Identify which cell holds the provided text, then report its [X, Y] central coordinate. 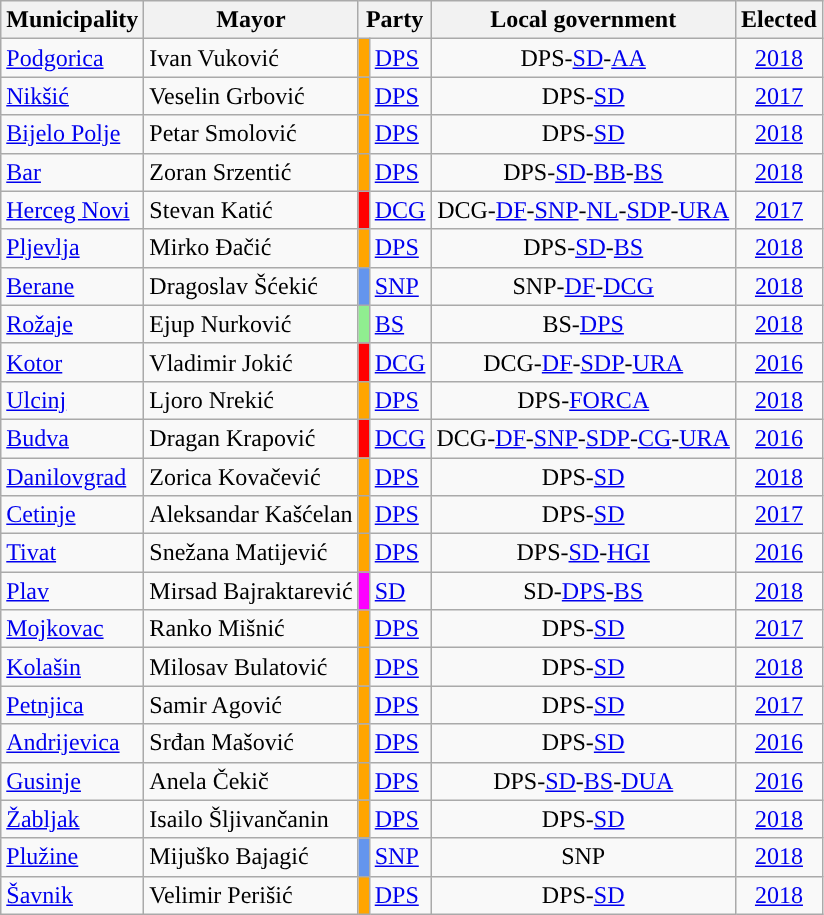
Bijelo Polje [72, 134]
Andrijevica [72, 743]
Aleksandar Kašćelan [251, 515]
Dragoslav Šćekić [251, 286]
SNP-DF-DCG [583, 286]
Municipality [72, 20]
BS [400, 324]
Ulcinj [72, 400]
Tivat [72, 553]
Plav [72, 591]
Bar [72, 172]
Elected [778, 20]
DPS-SD-BS [583, 248]
Dragan Krapović [251, 438]
Local government [583, 20]
Rožaje [72, 324]
Petnjica [72, 705]
Plužine [72, 857]
BS-DPS [583, 324]
Cetinje [72, 515]
Mojkovac [72, 629]
Velimir Perišić [251, 895]
Gusinje [72, 781]
Ivan Vuković [251, 58]
Zoran Srzentić [251, 172]
Snežana Matijević [251, 553]
Šavnik [72, 895]
Party [394, 20]
DCG-DF-SDP-URA [583, 362]
DPS-SD-HGI [583, 553]
Ranko Mišnić [251, 629]
DCG-DF-SNP-NL-SDP-URA [583, 210]
Mijuško Bajagić [251, 857]
Danilovgrad [72, 477]
DPS-SD-BS-DUA [583, 781]
Ejup Nurković [251, 324]
DPS-FORCA [583, 400]
Petar Smolović [251, 134]
Kotor [72, 362]
Žabljak [72, 819]
Anela Čekič [251, 781]
Vladimir Jokić [251, 362]
SD [400, 591]
Ljoro Nrekić [251, 400]
Budva [72, 438]
Mirko Đačić [251, 248]
Kolašin [72, 667]
Nikšić [72, 96]
SD-DPS-BS [583, 591]
Herceg Novi [72, 210]
Isailo Šljivančanin [251, 819]
Berane [72, 286]
Srđan Mašović [251, 743]
Pljevlja [72, 248]
DPS-SD-BB-BS [583, 172]
Samir Agović [251, 705]
Mayor [251, 20]
Stevan Katić [251, 210]
DCG-DF-SNP-SDP-CG-URA [583, 438]
Mirsad Bajraktarević [251, 591]
Podgorica [72, 58]
Zorica Kovačević [251, 477]
Veselin Grbović [251, 96]
DPS-SD-AA [583, 58]
Milosav Bulatović [251, 667]
